Determine the [x, y] coordinate at the center of the cell enclosing the given text.  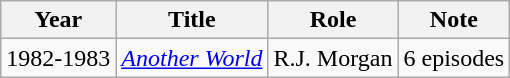
6 episodes [454, 58]
1982-1983 [58, 58]
Note [454, 20]
Another World [192, 58]
Year [58, 20]
Role [333, 20]
R.J. Morgan [333, 58]
Title [192, 20]
